Determine the (X, Y) coordinate at the center of the cell enclosing the given text.  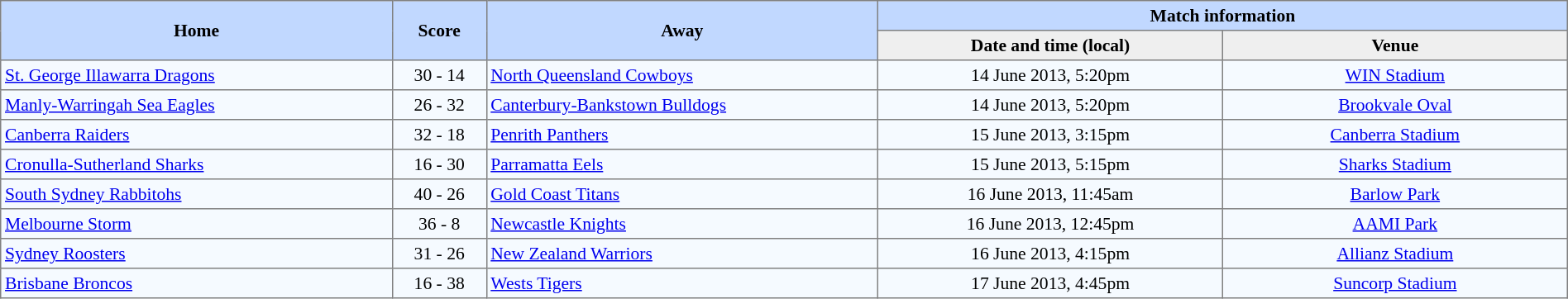
North Queensland Cowboys (682, 75)
32 - 18 (439, 135)
30 - 14 (439, 75)
15 June 2013, 3:15pm (1050, 135)
Allianz Stadium (1394, 254)
Canberra Stadium (1394, 135)
26 - 32 (439, 105)
South Sydney Rabbitohs (197, 194)
Sydney Roosters (197, 254)
16 June 2013, 11:45am (1050, 194)
15 June 2013, 5:15pm (1050, 164)
Newcastle Knights (682, 224)
Melbourne Storm (197, 224)
Brisbane Broncos (197, 283)
St. George Illawarra Dragons (197, 75)
Manly-Warringah Sea Eagles (197, 105)
Canterbury-Bankstown Bulldogs (682, 105)
Score (439, 31)
Gold Coast Titans (682, 194)
Cronulla-Sutherland Sharks (197, 164)
16 June 2013, 12:45pm (1050, 224)
16 June 2013, 4:15pm (1050, 254)
16 - 30 (439, 164)
Penrith Panthers (682, 135)
40 - 26 (439, 194)
Venue (1394, 45)
New Zealand Warriors (682, 254)
16 - 38 (439, 283)
Away (682, 31)
AAMI Park (1394, 224)
31 - 26 (439, 254)
Home (197, 31)
17 June 2013, 4:45pm (1050, 283)
Suncorp Stadium (1394, 283)
36 - 8 (439, 224)
Date and time (local) (1050, 45)
Parramatta Eels (682, 164)
Match information (1223, 16)
WIN Stadium (1394, 75)
Canberra Raiders (197, 135)
Brookvale Oval (1394, 105)
Sharks Stadium (1394, 164)
Wests Tigers (682, 283)
Barlow Park (1394, 194)
